From the cell containing the given text, extract its center point as (X, Y) coordinate. 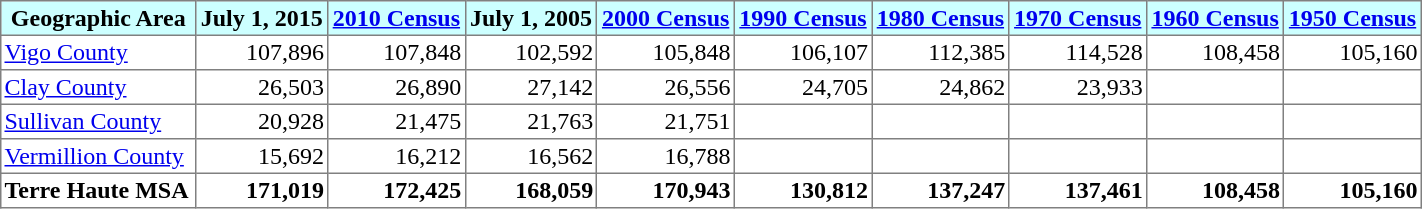
102,592 (531, 52)
Vigo County (98, 52)
168,059 (531, 190)
15,692 (262, 156)
26,890 (396, 87)
21,475 (396, 121)
24,705 (802, 87)
130,812 (802, 190)
106,107 (802, 52)
2010 Census (396, 18)
26,503 (262, 87)
107,848 (396, 52)
2000 Census (666, 18)
16,788 (666, 156)
21,751 (666, 121)
137,247 (940, 190)
172,425 (396, 190)
170,943 (666, 190)
20,928 (262, 121)
1990 Census (802, 18)
Sullivan County (98, 121)
1960 Census (1214, 18)
16,212 (396, 156)
137,461 (1078, 190)
21,763 (531, 121)
Terre Haute MSA (98, 190)
Geographic Area (98, 18)
Vermillion County (98, 156)
105,848 (666, 52)
112,385 (940, 52)
24,862 (940, 87)
114,528 (1078, 52)
1980 Census (940, 18)
Clay County (98, 87)
16,562 (531, 156)
171,019 (262, 190)
107,896 (262, 52)
27,142 (531, 87)
26,556 (666, 87)
1970 Census (1078, 18)
23,933 (1078, 87)
July 1, 2005 (531, 18)
1950 Census (1352, 18)
July 1, 2015 (262, 18)
